Locate the cell with the specified text and output its [x, y] center coordinate. 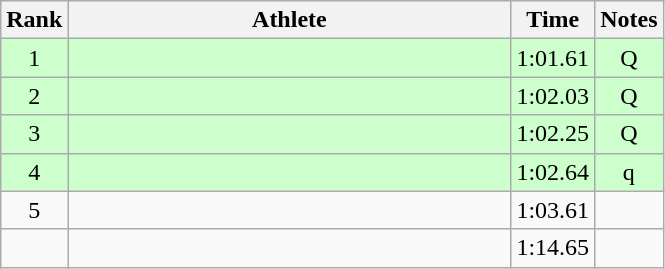
1:14.65 [553, 248]
Notes [629, 20]
3 [34, 134]
Athlete [290, 20]
4 [34, 172]
1 [34, 58]
1:02.03 [553, 96]
1:02.25 [553, 134]
Rank [34, 20]
1:03.61 [553, 210]
q [629, 172]
5 [34, 210]
1:01.61 [553, 58]
Time [553, 20]
1:02.64 [553, 172]
2 [34, 96]
